Identify which cell holds the provided text, then report its [X, Y] central coordinate. 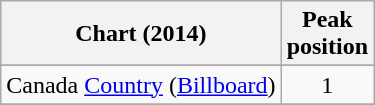
Peakposition [327, 34]
1 [327, 85]
Canada Country (Billboard) [141, 85]
Chart (2014) [141, 34]
